Pinpoint the cell where the given text exists, returning its (x, y) midpoint coordinate. 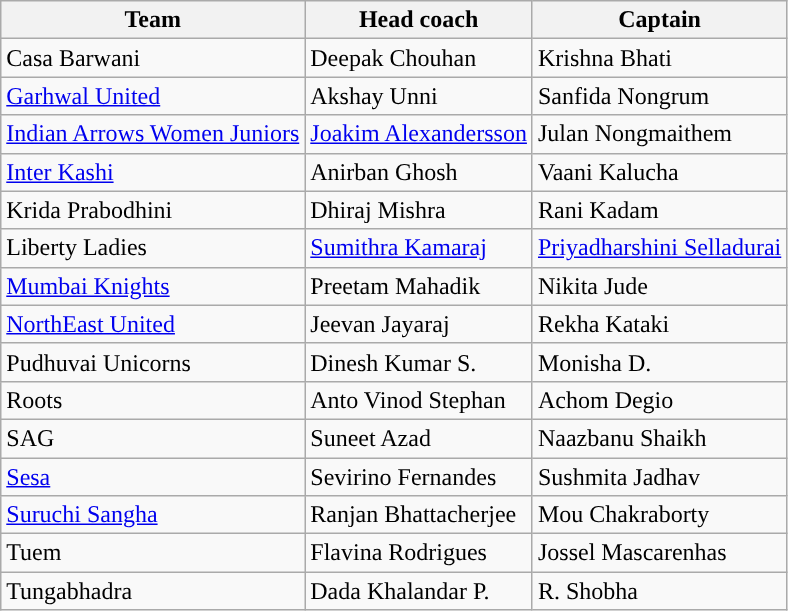
Garhwal United (153, 96)
Jossel Mascarenhas (659, 553)
Rani Kadam (659, 210)
Dada Khalandar P. (419, 591)
Joakim Alexandersson (419, 134)
Dinesh Kumar S. (419, 362)
R. Shobha (659, 591)
Flavina Rodrigues (419, 553)
Rekha Kataki (659, 324)
Anto Vinod Stephan (419, 400)
Casa Barwani (153, 58)
Sevirino Fernandes (419, 477)
Tuem (153, 553)
SAG (153, 438)
Achom Degio (659, 400)
Indian Arrows Women Juniors (153, 134)
Sushmita Jadhav (659, 477)
Inter Kashi (153, 172)
Akshay Unni (419, 96)
Roots (153, 400)
Team (153, 20)
Pudhuvai Unicorns (153, 362)
Monisha D. (659, 362)
Jeevan Jayaraj (419, 324)
Preetam Mahadik (419, 286)
NorthEast United (153, 324)
Dhiraj Mishra (419, 210)
Julan Nongmaithem (659, 134)
Tungabhadra (153, 591)
Ranjan Bhattacherjee (419, 515)
Suneet Azad (419, 438)
Sumithra Kamaraj (419, 248)
Deepak Chouhan (419, 58)
Krida Prabodhini (153, 210)
Priyadharshini Selladurai (659, 248)
Liberty Ladies (153, 248)
Captain (659, 20)
Naazbanu Shaikh (659, 438)
Mumbai Knights (153, 286)
Nikita Jude (659, 286)
Suruchi Sangha (153, 515)
Sesa (153, 477)
Vaani Kalucha (659, 172)
Head coach (419, 20)
Mou Chakraborty (659, 515)
Krishna Bhati (659, 58)
Anirban Ghosh (419, 172)
Sanfida Nongrum (659, 96)
